Pinpoint the cell where the given text exists, returning its [X, Y] midpoint coordinate. 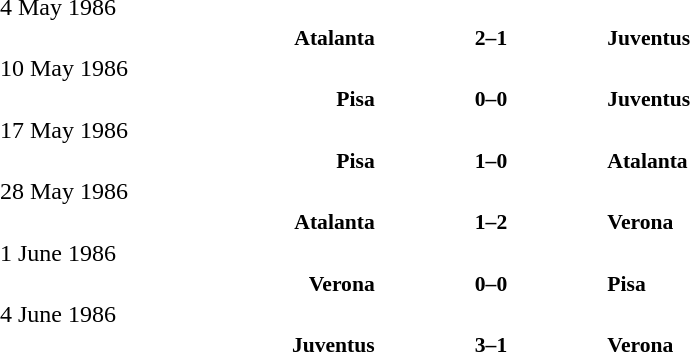
1–2 [492, 222]
2–1 [492, 38]
1–0 [492, 160]
